Detect which cell encompasses the target text, then output its (X, Y) center coordinate. 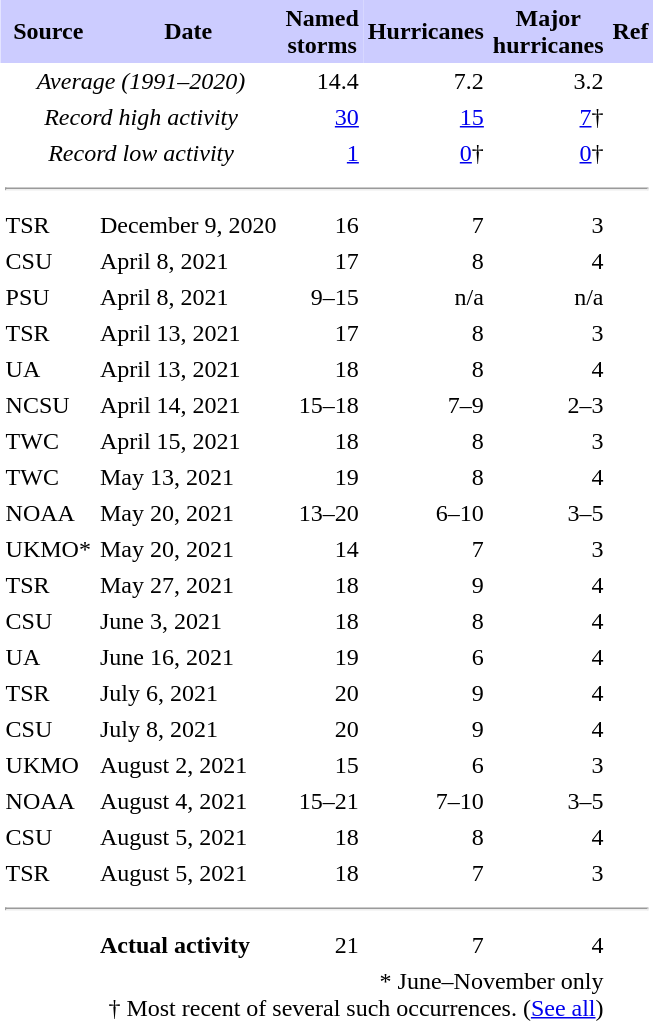
May 13, 2021 (188, 477)
1 (322, 153)
UKMO* (48, 549)
PSU (48, 297)
Actual activity (188, 945)
2–3 (548, 405)
3.2 (548, 81)
UKMO (48, 765)
Majorhurricanes (548, 32)
7.2 (426, 81)
Record low activity (141, 153)
July 6, 2021 (188, 693)
Source (48, 32)
August 2, 2021 (188, 765)
Ref (630, 32)
Average (1991–2020) (141, 81)
6–10 (426, 513)
April 14, 2021 (188, 405)
14 (322, 549)
21 (322, 945)
May 27, 2021 (188, 585)
30 (322, 117)
16 (322, 225)
Date (188, 32)
NCSU (48, 405)
7–9 (426, 405)
June 3, 2021 (188, 621)
7† (548, 117)
Namedstorms (322, 32)
June 16, 2021 (188, 657)
9–15 (322, 297)
15–21 (322, 801)
August 4, 2021 (188, 801)
13–20 (322, 513)
December 9, 2020 (188, 225)
7–10 (426, 801)
April 15, 2021 (188, 441)
14.4 (322, 81)
July 8, 2021 (188, 729)
Hurricanes (426, 32)
15–18 (322, 405)
Record high activity (141, 117)
